For the text-containing cell, return its midpoint in [x, y] coordinate format. 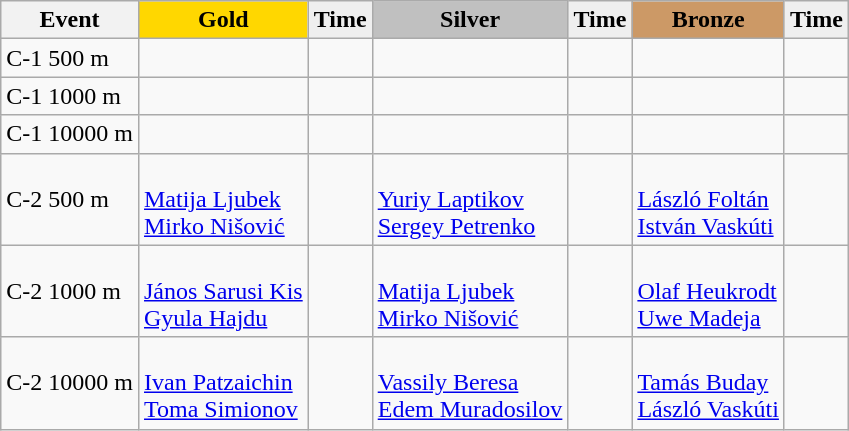
László FoltánIstván Vaskúti [708, 199]
Gold [223, 20]
Bronze [708, 20]
C-2 1000 m [70, 291]
Tamás BudayLászló Vaskúti [708, 383]
C-2 10000 m [70, 383]
C-1 10000 m [70, 134]
Olaf HeukrodtUwe Madeja [708, 291]
János Sarusi KisGyula Hajdu [223, 291]
C-1 1000 m [70, 96]
Event [70, 20]
Vassily BeresaEdem Muradosilov [470, 383]
C-1 500 m [70, 58]
Silver [470, 20]
Yuriy LaptikovSergey Petrenko [470, 199]
C-2 500 m [70, 199]
Ivan PatzaichinToma Simionov [223, 383]
